Detect which cell encompasses the target text, then output its [X, Y] center coordinate. 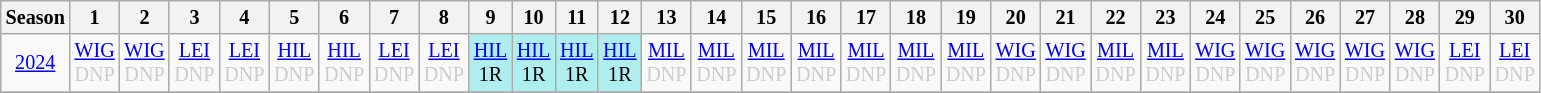
21 [1066, 18]
Season [36, 18]
2 [145, 18]
5 [294, 18]
14 [716, 18]
8 [444, 18]
27 [1365, 18]
13 [666, 18]
19 [966, 18]
30 [1515, 18]
11 [576, 18]
16 [816, 18]
12 [620, 18]
22 [1116, 18]
15 [766, 18]
6 [344, 18]
28 [1415, 18]
26 [1315, 18]
25 [1265, 18]
18 [916, 18]
2024 [36, 63]
29 [1465, 18]
24 [1215, 18]
9 [490, 18]
10 [534, 18]
23 [1165, 18]
7 [394, 18]
4 [244, 18]
3 [194, 18]
1 [95, 18]
17 [866, 18]
20 [1016, 18]
